Find where the given text appears and provide that cell's center as [X, Y] coordinate. 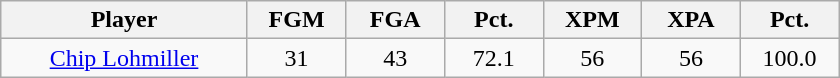
31 [296, 58]
100.0 [790, 58]
XPM [592, 20]
FGA [396, 20]
Player [124, 20]
XPA [692, 20]
Chip Lohmiller [124, 58]
43 [396, 58]
FGM [296, 20]
72.1 [494, 58]
